Output the [x, y] coordinate of the center of the cell containing the given text.  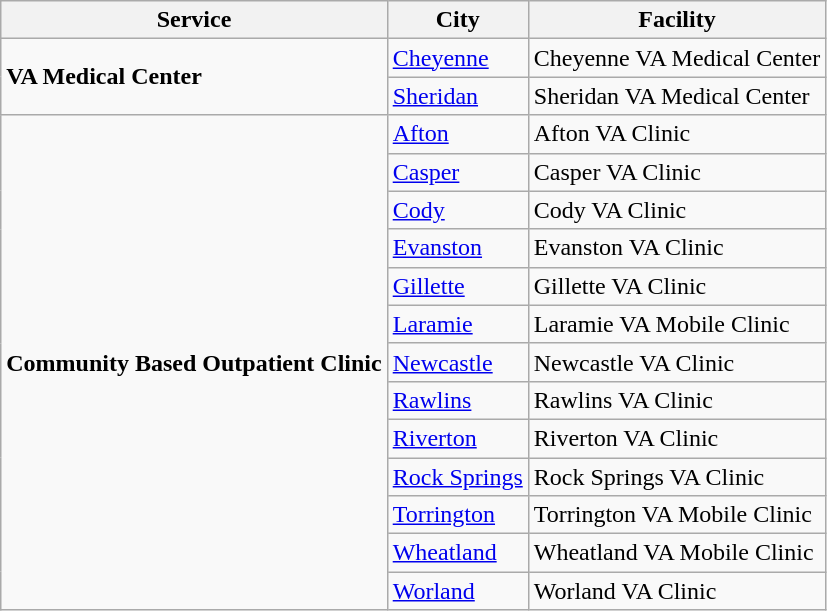
Cody [458, 210]
Evanston VA Clinic [676, 248]
Facility [676, 20]
Riverton VA Clinic [676, 438]
Laramie [458, 324]
Torrington VA Mobile Clinic [676, 515]
Newcastle VA Clinic [676, 362]
Cheyenne [458, 58]
Casper [458, 172]
Rawlins [458, 400]
Sheridan [458, 96]
Gillette VA Clinic [676, 286]
Service [194, 20]
Rawlins VA Clinic [676, 400]
Community Based Outpatient Clinic [194, 362]
Cheyenne VA Medical Center [676, 58]
Rock Springs VA Clinic [676, 477]
Worland [458, 591]
Torrington [458, 515]
Wheatland [458, 553]
City [458, 20]
Afton [458, 134]
Cody VA Clinic [676, 210]
Laramie VA Mobile Clinic [676, 324]
VA Medical Center [194, 77]
Rock Springs [458, 477]
Wheatland VA Mobile Clinic [676, 553]
Sheridan VA Medical Center [676, 96]
Casper VA Clinic [676, 172]
Newcastle [458, 362]
Worland VA Clinic [676, 591]
Afton VA Clinic [676, 134]
Gillette [458, 286]
Riverton [458, 438]
Evanston [458, 248]
